Find where the given text appears and provide that cell's center as (x, y) coordinate. 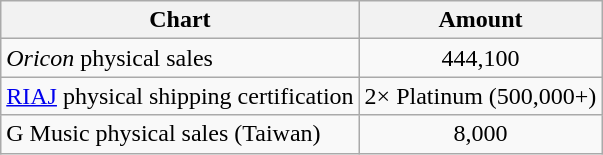
Oricon physical sales (180, 58)
Amount (480, 20)
444,100 (480, 58)
8,000 (480, 134)
Chart (180, 20)
2× Platinum (500,000+) (480, 96)
G Music physical sales (Taiwan) (180, 134)
RIAJ physical shipping certification (180, 96)
